Detect which cell encompasses the target text, then output its (X, Y) center coordinate. 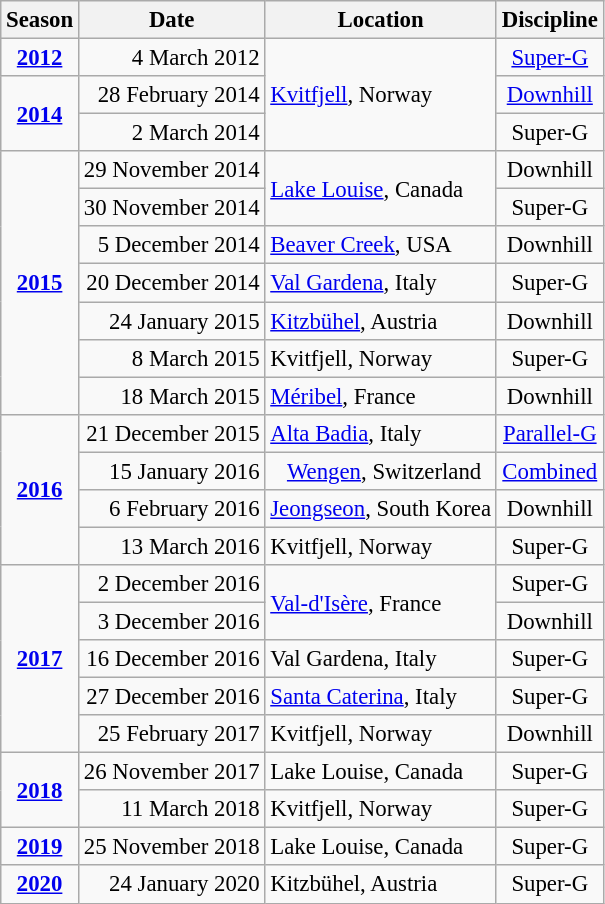
28 February 2014 (171, 95)
Parallel-G (550, 433)
25 November 2018 (171, 847)
20 December 2014 (171, 283)
Wengen, Switzerland (380, 471)
25 February 2017 (171, 734)
Alta Badia, Italy (380, 433)
24 January 2020 (171, 885)
30 November 2014 (171, 208)
Santa Caterina, Italy (380, 697)
3 December 2016 (171, 621)
2015 (40, 282)
16 December 2016 (171, 659)
2014 (40, 114)
15 January 2016 (171, 471)
11 March 2018 (171, 809)
Discipline (550, 20)
24 January 2015 (171, 321)
21 December 2015 (171, 433)
Méribel, France (380, 396)
29 November 2014 (171, 170)
2020 (40, 885)
2018 (40, 790)
2012 (40, 58)
Season (40, 20)
Location (380, 20)
26 November 2017 (171, 772)
Combined (550, 471)
2017 (40, 659)
18 March 2015 (171, 396)
13 March 2016 (171, 546)
2019 (40, 847)
8 March 2015 (171, 358)
Jeongseon, South Korea (380, 509)
2 December 2016 (171, 584)
5 December 2014 (171, 245)
4 March 2012 (171, 58)
6 February 2016 (171, 509)
2016 (40, 489)
Val-d'Isère, France (380, 602)
Beaver Creek, USA (380, 245)
Date (171, 20)
2 March 2014 (171, 133)
27 December 2016 (171, 697)
